Return (x, y) of the center of cell containing provided text 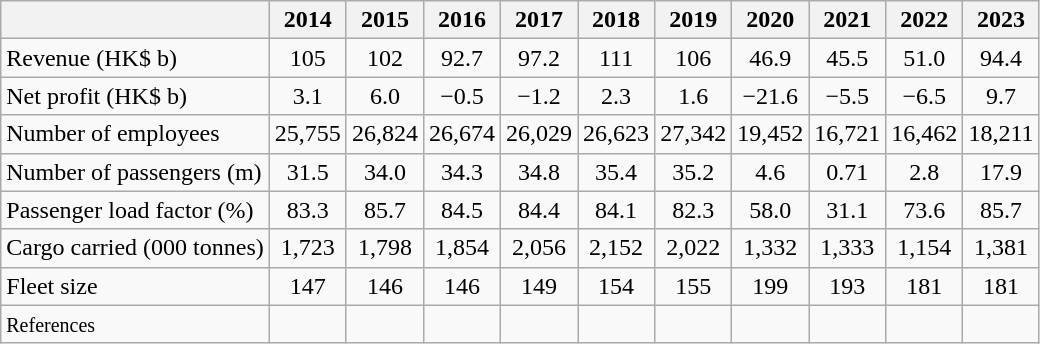
46.9 (770, 58)
Number of employees (136, 134)
35.2 (694, 172)
18,211 (1001, 134)
92.7 (462, 58)
26,824 (384, 134)
Cargo carried (000 tonnes) (136, 248)
2023 (1001, 20)
82.3 (694, 210)
2014 (308, 20)
106 (694, 58)
97.2 (538, 58)
2,022 (694, 248)
193 (848, 286)
58.0 (770, 210)
References (136, 324)
31.5 (308, 172)
1,723 (308, 248)
34.0 (384, 172)
154 (616, 286)
−21.6 (770, 96)
0.71 (848, 172)
111 (616, 58)
2,152 (616, 248)
2018 (616, 20)
34.3 (462, 172)
25,755 (308, 134)
2.8 (924, 172)
17.9 (1001, 172)
Revenue (HK$ b) (136, 58)
2016 (462, 20)
51.0 (924, 58)
84.1 (616, 210)
2,056 (538, 248)
−5.5 (848, 96)
2017 (538, 20)
Passenger load factor (%) (136, 210)
16,721 (848, 134)
73.6 (924, 210)
1,381 (1001, 248)
−1.2 (538, 96)
26,623 (616, 134)
19,452 (770, 134)
1,154 (924, 248)
−0.5 (462, 96)
Net profit (HK$ b) (136, 96)
1,854 (462, 248)
1,798 (384, 248)
6.0 (384, 96)
1.6 (694, 96)
94.4 (1001, 58)
102 (384, 58)
83.3 (308, 210)
2020 (770, 20)
4.6 (770, 172)
149 (538, 286)
45.5 (848, 58)
84.4 (538, 210)
1,332 (770, 248)
−6.5 (924, 96)
34.8 (538, 172)
2021 (848, 20)
2022 (924, 20)
31.1 (848, 210)
2015 (384, 20)
9.7 (1001, 96)
Fleet size (136, 286)
1,333 (848, 248)
16,462 (924, 134)
3.1 (308, 96)
Number of passengers (m) (136, 172)
27,342 (694, 134)
26,029 (538, 134)
147 (308, 286)
84.5 (462, 210)
2.3 (616, 96)
155 (694, 286)
2019 (694, 20)
105 (308, 58)
26,674 (462, 134)
199 (770, 286)
35.4 (616, 172)
